Return the (x, y) coordinate for the center point of the cell that contains the specified text.  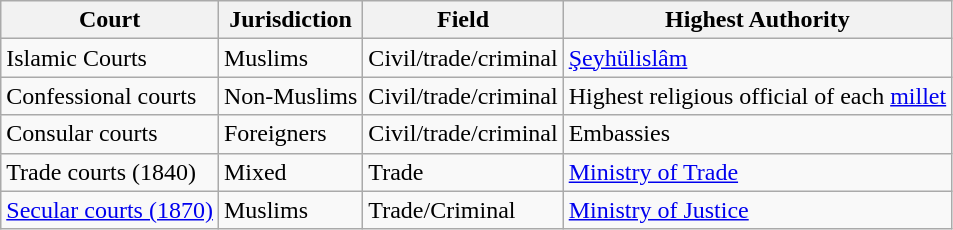
Foreigners (290, 134)
Court (110, 20)
Highest Authority (758, 20)
Non-Muslims (290, 96)
Consular courts (110, 134)
Secular courts (1870) (110, 210)
Ministry of Justice (758, 210)
Trade courts (1840) (110, 172)
Islamic Courts (110, 58)
Jurisdiction (290, 20)
Confessional courts (110, 96)
Highest religious official of each millet (758, 96)
Field (463, 20)
Ministry of Trade (758, 172)
Trade/Criminal (463, 210)
Embassies (758, 134)
Mixed (290, 172)
Trade (463, 172)
Şeyhülislâm (758, 58)
